Provide the [x, y] coordinate of the cell's center where the given text is located.  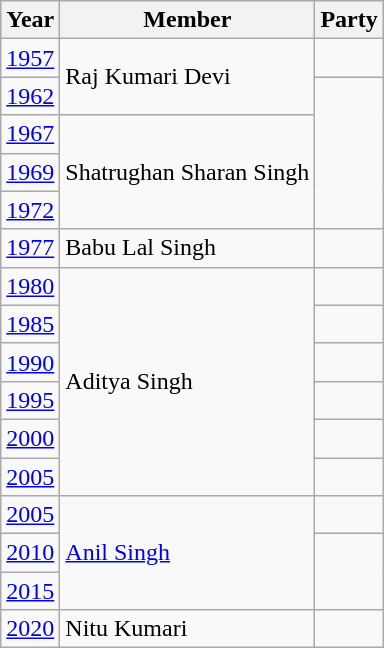
Year [30, 20]
1957 [30, 58]
1980 [30, 286]
Nitu Kumari [188, 629]
1962 [30, 96]
Anil Singh [188, 553]
Babu Lal Singh [188, 248]
Party [349, 20]
2020 [30, 629]
1990 [30, 362]
Shatrughan Sharan Singh [188, 172]
1985 [30, 324]
2015 [30, 591]
Member [188, 20]
1977 [30, 248]
Raj Kumari Devi [188, 77]
2010 [30, 553]
Aditya Singh [188, 381]
1967 [30, 134]
2000 [30, 438]
1995 [30, 400]
1969 [30, 172]
1972 [30, 210]
